Output the [x, y] coordinate of the center of the cell containing the given text.  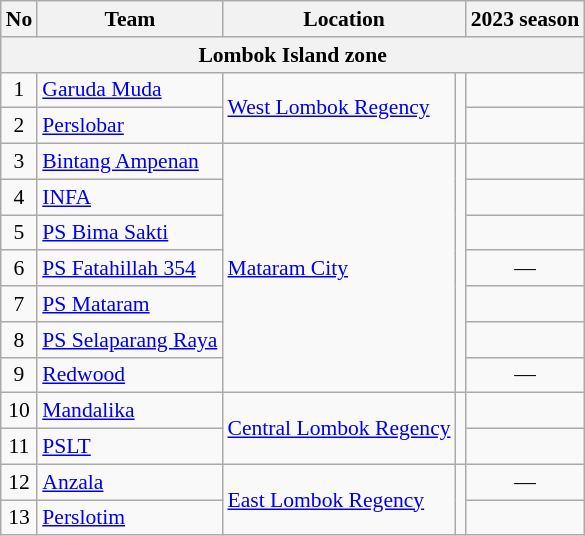
13 [20, 518]
West Lombok Regency [338, 108]
Perslobar [130, 126]
Location [344, 19]
12 [20, 482]
Mandalika [130, 411]
2023 season [526, 19]
PS Selaparang Raya [130, 340]
Perslotim [130, 518]
PS Fatahillah 354 [130, 269]
10 [20, 411]
No [20, 19]
East Lombok Regency [338, 500]
7 [20, 304]
INFA [130, 197]
11 [20, 447]
3 [20, 162]
9 [20, 375]
Team [130, 19]
1 [20, 90]
Central Lombok Regency [338, 428]
4 [20, 197]
Lombok Island zone [293, 55]
Redwood [130, 375]
5 [20, 233]
8 [20, 340]
Mataram City [338, 268]
PSLT [130, 447]
PS Bima Sakti [130, 233]
PS Mataram [130, 304]
Anzala [130, 482]
2 [20, 126]
Garuda Muda [130, 90]
6 [20, 269]
Bintang Ampenan [130, 162]
